Capture the cell that displays the provided text and extract its (x, y) central coordinate. 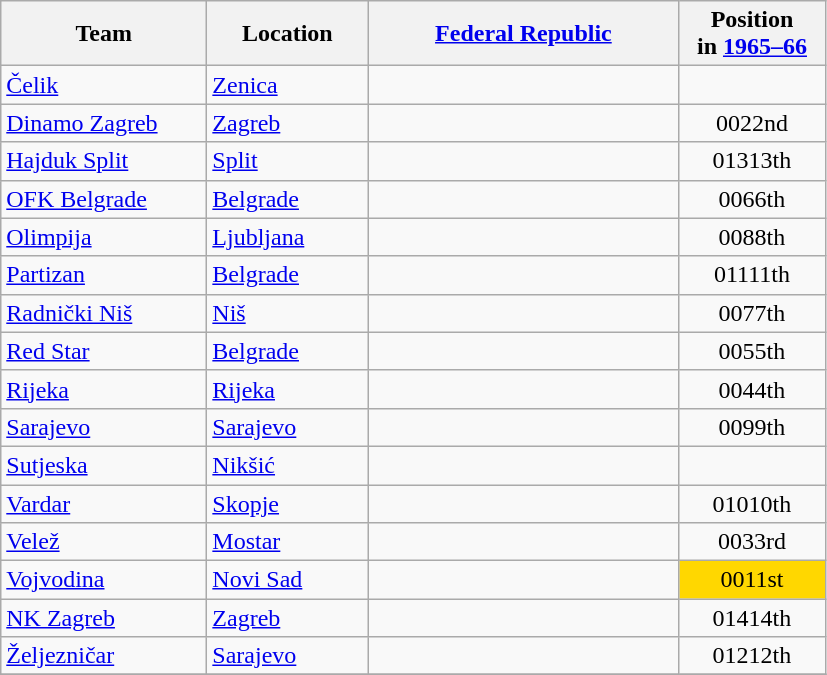
Željezničar (104, 656)
01313th (752, 161)
Čelik (104, 85)
Olimpija (104, 237)
Hajduk Split (104, 161)
Vojvodina (104, 580)
0044th (752, 389)
0099th (752, 427)
Vardar (104, 503)
Red Star (104, 351)
0055th (752, 351)
0011st (752, 580)
Ljubljana (288, 237)
Team (104, 34)
OFK Belgrade (104, 199)
Radnički Niš (104, 313)
Location (288, 34)
Nikšić (288, 465)
Mostar (288, 542)
01111th (752, 275)
Velež (104, 542)
Zenica (288, 85)
Novi Sad (288, 580)
Partizan (104, 275)
01010th (752, 503)
Sutjeska (104, 465)
0088th (752, 237)
0033rd (752, 542)
0077th (752, 313)
Dinamo Zagreb (104, 123)
Federal Republic (524, 34)
01414th (752, 618)
Split (288, 161)
Skopje (288, 503)
01212th (752, 656)
0066th (752, 199)
NK Zagreb (104, 618)
0022nd (752, 123)
Positionin 1965–66 (752, 34)
Niš (288, 313)
